Capture the cell that displays the provided text and extract its [X, Y] central coordinate. 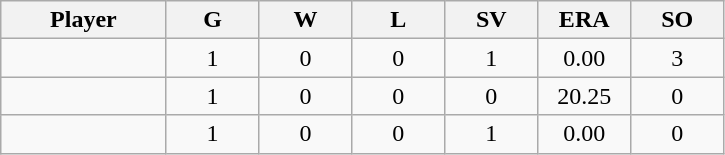
3 [678, 58]
SV [492, 20]
W [306, 20]
L [398, 20]
ERA [584, 20]
SO [678, 20]
Player [84, 20]
20.25 [584, 96]
G [212, 20]
